Provide the (X, Y) coordinate of the cell's center where the given text is located.  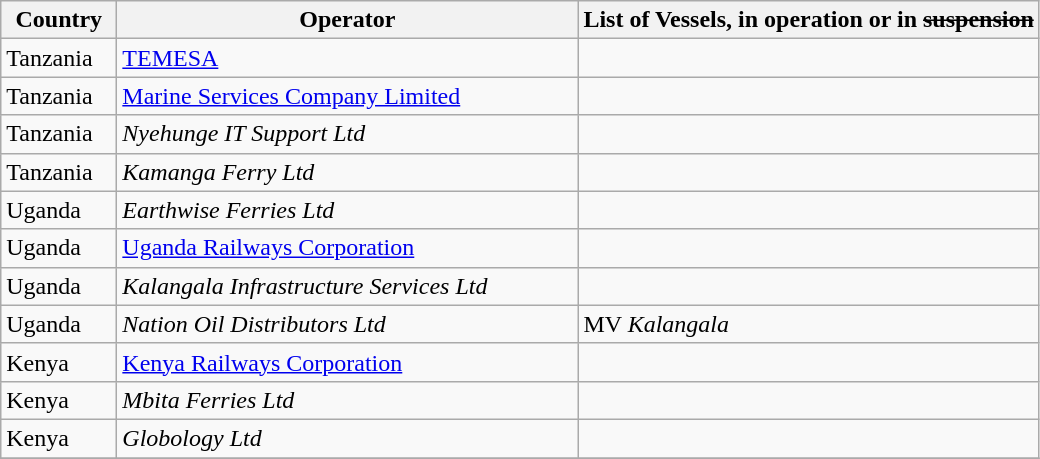
TEMESA (348, 58)
Mbita Ferries Ltd (348, 400)
Marine Services Company Limited (348, 96)
Earthwise Ferries Ltd (348, 210)
Country (59, 20)
Kenya Railways Corporation (348, 362)
Nation Oil Distributors Ltd (348, 324)
Kamanga Ferry Ltd (348, 172)
Globology Ltd (348, 438)
MV Kalangala (808, 324)
Nyehunge IT Support Ltd (348, 134)
Operator (348, 20)
Uganda Railways Corporation (348, 248)
List of Vessels, in operation or in suspension (808, 20)
Kalangala Infrastructure Services Ltd (348, 286)
